Pinpoint the cell where the given text exists, returning its [X, Y] midpoint coordinate. 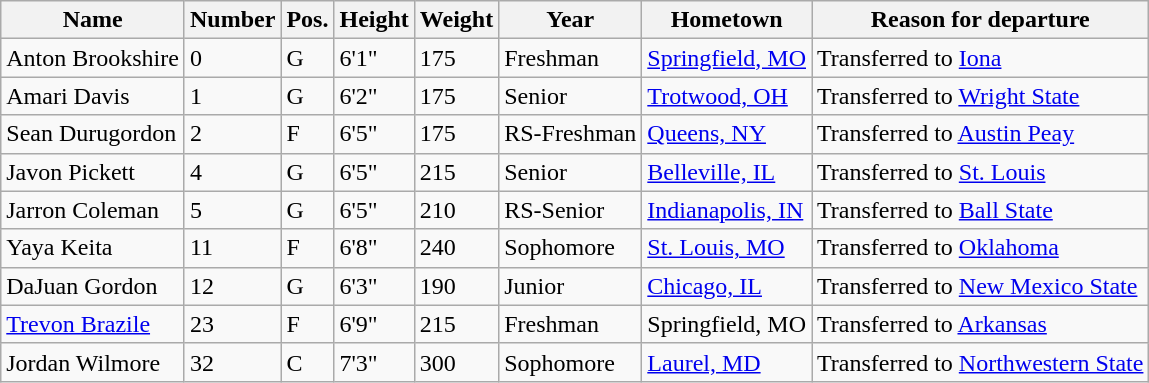
2 [232, 134]
Height [374, 20]
Transferred to Arkansas [980, 324]
0 [232, 58]
5 [232, 210]
Transferred to St. Louis [980, 172]
Pos. [308, 20]
Transferred to New Mexico State [980, 286]
Transferred to Austin Peay [980, 134]
4 [232, 172]
6'8" [374, 248]
Junior [570, 286]
Trotwood, OH [727, 96]
Weight [456, 20]
Transferred to Iona [980, 58]
Jordan Wilmore [93, 362]
Trevon Brazile [93, 324]
Yaya Keita [93, 248]
Name [93, 20]
1 [232, 96]
Reason for departure [980, 20]
Queens, NY [727, 134]
11 [232, 248]
Transferred to Ball State [980, 210]
7'3" [374, 362]
6'3" [374, 286]
Number [232, 20]
St. Louis, MO [727, 248]
Chicago, IL [727, 286]
210 [456, 210]
12 [232, 286]
Transferred to Northwestern State [980, 362]
6'2" [374, 96]
Year [570, 20]
Laurel, MD [727, 362]
Anton Brookshire [93, 58]
190 [456, 286]
Sean Durugordon [93, 134]
300 [456, 362]
Javon Pickett [93, 172]
Indianapolis, IN [727, 210]
DaJuan Gordon [93, 286]
Transferred to Oklahoma [980, 248]
6'9" [374, 324]
Jarron Coleman [93, 210]
RS-Freshman [570, 134]
RS-Senior [570, 210]
6'1" [374, 58]
Hometown [727, 20]
Belleville, IL [727, 172]
Amari Davis [93, 96]
C [308, 362]
23 [232, 324]
240 [456, 248]
32 [232, 362]
Transferred to Wright State [980, 96]
